Capture the cell that displays the provided text and extract its [x, y] central coordinate. 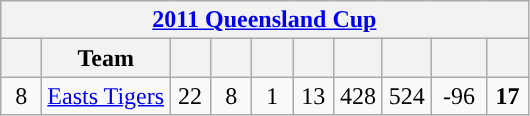
2011 Queensland Cup [264, 20]
-96 [459, 96]
13 [314, 96]
17 [508, 96]
22 [190, 96]
1 [272, 96]
428 [358, 96]
Easts Tigers [106, 96]
Team [106, 58]
524 [406, 96]
